Output the [x, y] coordinate of the center of the cell containing the given text.  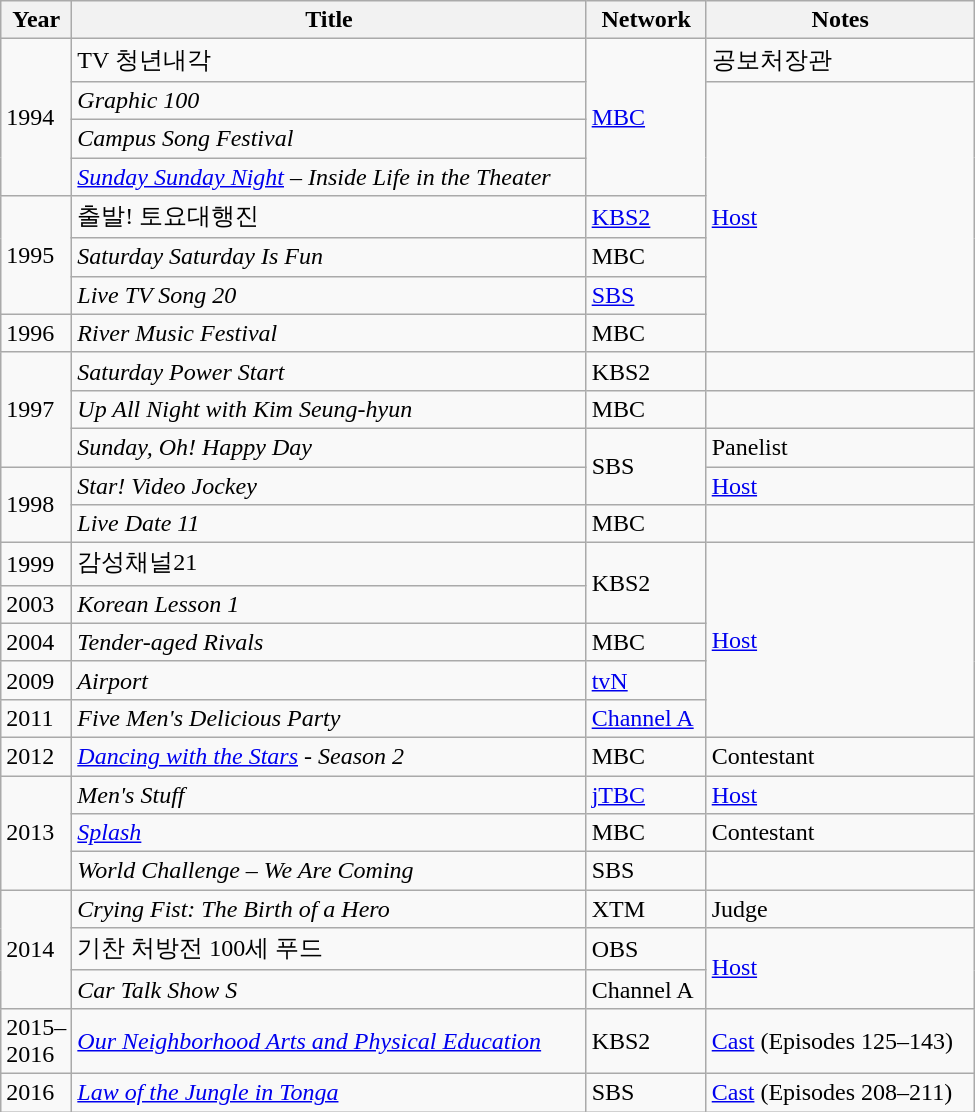
2003 [36, 604]
Sunday Sunday Night – Inside Life in the Theater [329, 177]
XTM [646, 909]
Cast (Episodes 125–143) [840, 1040]
공보처장관 [840, 60]
Panelist [840, 447]
World Challenge – We Are Coming [329, 871]
1997 [36, 409]
Cast (Episodes 208–211) [840, 1092]
Airport [329, 680]
1995 [36, 256]
1996 [36, 333]
Network [646, 20]
Live TV Song 20 [329, 295]
Korean Lesson 1 [329, 604]
Live Date 11 [329, 524]
jTBC [646, 795]
River Music Festival [329, 333]
Title [329, 20]
tvN [646, 680]
2009 [36, 680]
Crying Fist: The Birth of a Hero [329, 909]
기찬 처방전 100세 푸드 [329, 950]
Splash [329, 833]
Our Neighborhood Arts and Physical Education [329, 1040]
1998 [36, 504]
Saturday Saturday Is Fun [329, 257]
OBS [646, 950]
Dancing with the Stars - Season 2 [329, 756]
Saturday Power Start [329, 371]
Campus Song Festival [329, 138]
Graphic 100 [329, 100]
Car Talk Show S [329, 989]
2016 [36, 1092]
1994 [36, 118]
Up All Night with Kim Seung-hyun [329, 409]
1999 [36, 564]
TV 청년내각 [329, 60]
출발! 토요대행진 [329, 218]
Law of the Jungle in Tonga [329, 1092]
Men's Stuff [329, 795]
Year [36, 20]
Notes [840, 20]
Sunday, Oh! Happy Day [329, 447]
Five Men's Delicious Party [329, 718]
2004 [36, 642]
감성채널21 [329, 564]
Judge [840, 909]
2013 [36, 833]
2011 [36, 718]
2015–2016 [36, 1040]
Star! Video Jockey [329, 485]
2014 [36, 950]
Tender-aged Rivals [329, 642]
2012 [36, 756]
